For the text-containing cell, return its midpoint in [x, y] coordinate format. 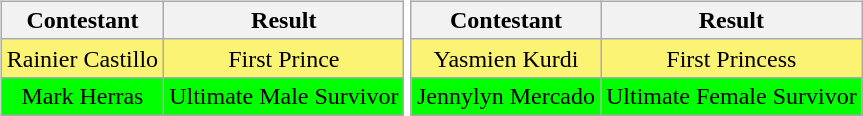
Ultimate Female Survivor [731, 96]
Rainier Castillo [82, 58]
Yasmien Kurdi [506, 58]
First Princess [731, 58]
Mark Herras [82, 96]
Ultimate Male Survivor [284, 96]
First Prince [284, 58]
Jennylyn Mercado [506, 96]
